Scan for the cell matching the given text and deliver its (X, Y) coordinate at center. 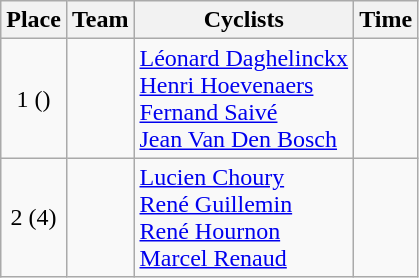
Place (34, 20)
Lucien Choury René Guillemin René Hournon Marcel Renaud (244, 218)
1 () (34, 98)
Time (386, 20)
Léonard Daghelinckx Henri Hoevenaers Fernand Saivé Jean Van Den Bosch (244, 98)
2 (4) (34, 218)
Cyclists (244, 20)
Team (100, 20)
